Determine the (X, Y) coordinate at the center of the cell enclosing the given text.  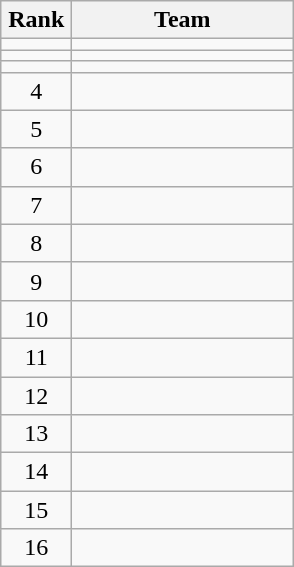
15 (36, 510)
13 (36, 434)
Team (182, 20)
14 (36, 472)
7 (36, 205)
9 (36, 281)
8 (36, 243)
Rank (36, 20)
16 (36, 548)
5 (36, 129)
10 (36, 319)
4 (36, 91)
11 (36, 357)
6 (36, 167)
12 (36, 395)
